Search for the cell housing the specified text and yield its (x, y) center coordinate. 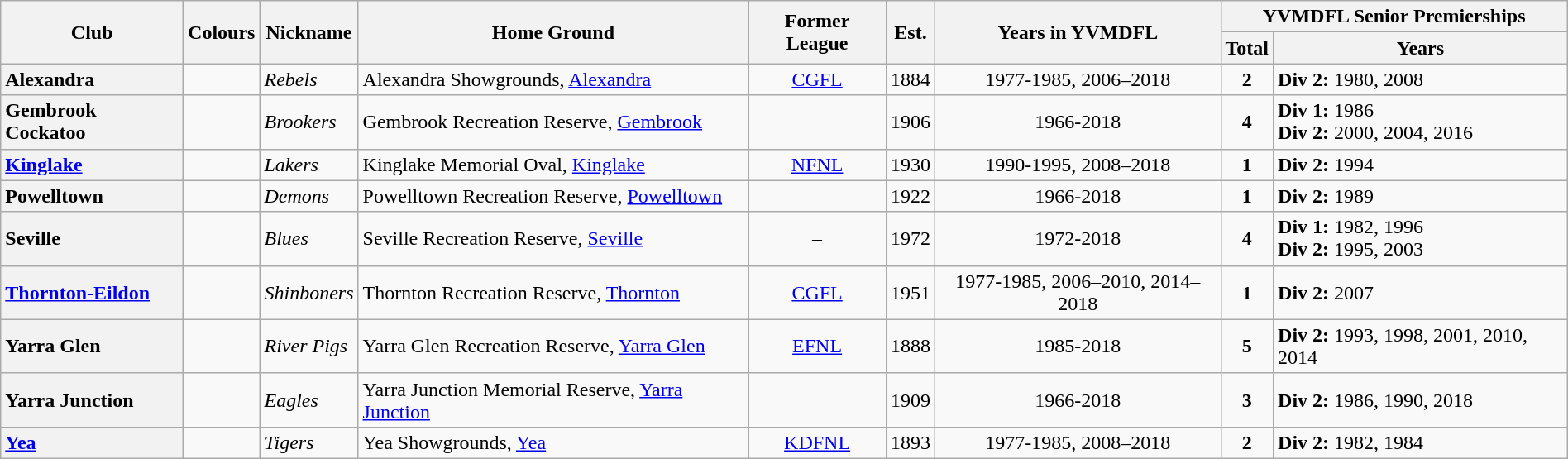
Former League (817, 32)
Div 2: 1980, 2008 (1421, 79)
1985-2018 (1078, 346)
EFNL (817, 346)
3 (1247, 400)
Rebels (309, 79)
Powelltown Recreation Reserve, Powelltown (553, 196)
1906 (910, 122)
1951 (910, 293)
Yarra Glen Recreation Reserve, Yarra Glen (553, 346)
Yarra Junction (93, 400)
– (817, 238)
Thornton-Eildon (93, 293)
1888 (910, 346)
Div 2: 1982, 1984 (1421, 442)
Years in YVMDFL (1078, 32)
Yea Showgrounds, Yea (553, 442)
1977-1985, 2008–2018 (1078, 442)
Gembrook Cockatoo (93, 122)
1922 (910, 196)
Yarra Glen (93, 346)
1972 (910, 238)
Est. (910, 32)
Shinboners (309, 293)
Gembrook Recreation Reserve, Gembrook (553, 122)
Eagles (309, 400)
Club (93, 32)
1977-1985, 2006–2010, 2014–2018 (1078, 293)
Powelltown (93, 196)
Kinglake (93, 165)
Div 2: 2007 (1421, 293)
Alexandra (93, 79)
YVMDFL Senior Premierships (1394, 17)
Blues (309, 238)
1909 (910, 400)
Div 1: 1982, 1996Div 2: 1995, 2003 (1421, 238)
1884 (910, 79)
Div 2: 1993, 1998, 2001, 2010, 2014 (1421, 346)
Tigers (309, 442)
Yea (93, 442)
Yarra Junction Memorial Reserve, Yarra Junction (553, 400)
1893 (910, 442)
Thornton Recreation Reserve, Thornton (553, 293)
Total (1247, 48)
1972-2018 (1078, 238)
Lakers (309, 165)
Div 2: 1986, 1990, 2018 (1421, 400)
Seville Recreation Reserve, Seville (553, 238)
Colours (222, 32)
Brookers (309, 122)
Kinglake Memorial Oval, Kinglake (553, 165)
Div 2: 1994 (1421, 165)
KDFNL (817, 442)
Years (1421, 48)
Div 2: 1989 (1421, 196)
Home Ground (553, 32)
Div 1: 1986Div 2: 2000, 2004, 2016 (1421, 122)
1990-1995, 2008–2018 (1078, 165)
Nickname (309, 32)
1930 (910, 165)
Seville (93, 238)
5 (1247, 346)
Alexandra Showgrounds, Alexandra (553, 79)
Demons (309, 196)
1977-1985, 2006–2018 (1078, 79)
River Pigs (309, 346)
NFNL (817, 165)
